Locate the cell with the specified text and output its (x, y) center coordinate. 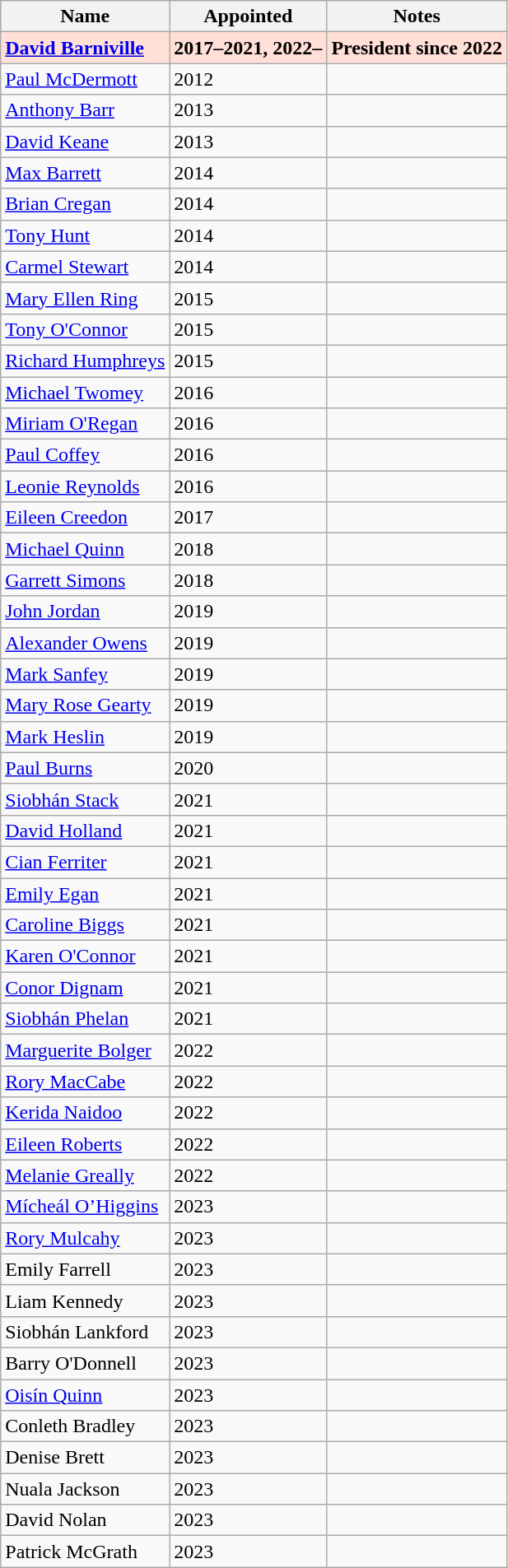
Mark Sanfey (86, 674)
David Holland (86, 831)
Emily Egan (86, 893)
Brian Cregan (86, 204)
David Barniville (86, 48)
Paul Burns (86, 768)
Tony O'Connor (86, 329)
President since 2022 (417, 48)
Mark Heslin (86, 737)
Barry O'Donnell (86, 1363)
Patrick McGrath (86, 1552)
Appointed (249, 16)
David Nolan (86, 1520)
Mary Ellen Ring (86, 298)
Siobhán Lankford (86, 1332)
Max Barrett (86, 173)
Karen O'Connor (86, 956)
Siobhán Phelan (86, 1019)
2012 (249, 79)
Richard Humphreys (86, 361)
Conor Dignam (86, 988)
Siobhán Stack (86, 799)
Eileen Roberts (86, 1144)
Oisín Quinn (86, 1395)
Mary Rose Gearty (86, 705)
Conleth Bradley (86, 1426)
Marguerite Bolger (86, 1050)
Paul Coffey (86, 455)
Melanie Greally (86, 1175)
Nuala Jackson (86, 1489)
David Keane (86, 142)
Paul McDermott (86, 79)
Carmel Stewart (86, 267)
Michael Quinn (86, 549)
Caroline Biggs (86, 925)
Name (86, 16)
Liam Kennedy (86, 1300)
Michael Twomey (86, 393)
Leonie Reynolds (86, 486)
2017–2021, 2022– (249, 48)
Eileen Creedon (86, 518)
John Jordan (86, 612)
2020 (249, 768)
Alexander Owens (86, 643)
2017 (249, 518)
Cian Ferriter (86, 862)
Denise Brett (86, 1458)
Garrett Simons (86, 580)
Miriam O'Regan (86, 424)
Rory MacCabe (86, 1082)
Kerida Naidoo (86, 1113)
Rory Mulcahy (86, 1238)
Emily Farrell (86, 1269)
Notes (417, 16)
Anthony Barr (86, 110)
Tony Hunt (86, 235)
Mícheál O’Higgins (86, 1207)
